Return the (x, y) coordinate for the center point of the cell that contains the specified text.  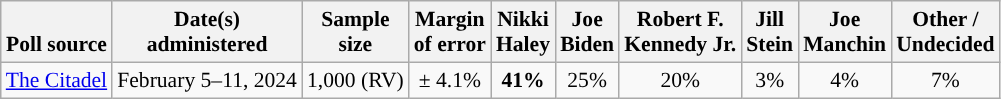
February 5–11, 2024 (207, 80)
4% (844, 80)
7% (945, 80)
Robert F.Kennedy Jr. (680, 32)
The Citadel (56, 80)
Poll source (56, 32)
3% (770, 80)
Other /Undecided (945, 32)
20% (680, 80)
JoeBiden (587, 32)
Samplesize (356, 32)
JillStein (770, 32)
NikkiHaley (523, 32)
Marginof error (450, 32)
Date(s)administered (207, 32)
25% (587, 80)
± 4.1% (450, 80)
JoeManchin (844, 32)
41% (523, 80)
1,000 (RV) (356, 80)
